Output the (x, y) coordinate of the center of the cell containing the given text.  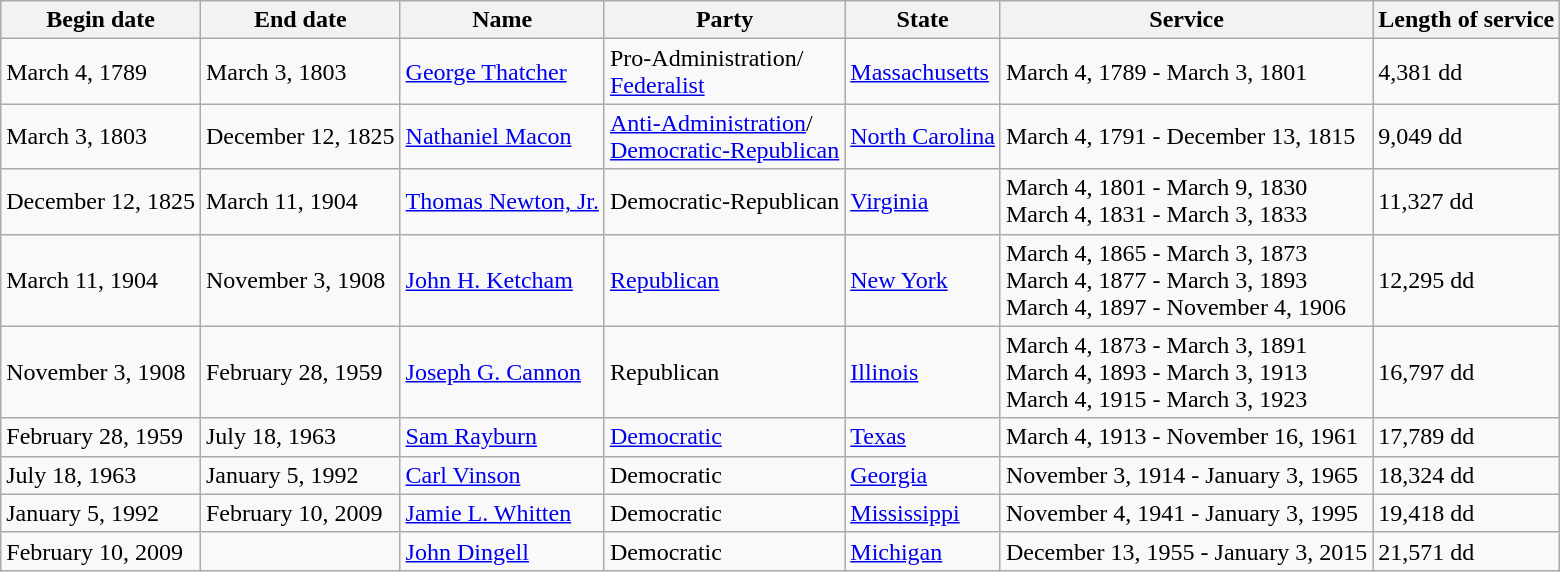
17,789 dd (1466, 437)
March 4, 1865 - March 3, 1873March 4, 1877 - March 3, 1893March 4, 1897 - November 4, 1906 (1186, 280)
Georgia (923, 475)
March 4, 1873 - March 3, 1891 March 4, 1893 - March 3, 1913 March 4, 1915 - March 3, 1923 (1186, 372)
Name (502, 20)
Joseph G. Cannon (502, 372)
11,327 dd (1466, 202)
Service (1186, 20)
March 4, 1789 (101, 72)
End date (300, 20)
Virginia (923, 202)
March 4, 1913 - November 16, 1961 (1186, 437)
Jamie L. Whitten (502, 513)
Democratic-Republican (724, 202)
November 4, 1941 - January 3, 1995 (1186, 513)
21,571 dd (1466, 551)
John H. Ketcham (502, 280)
12,295 dd (1466, 280)
Length of service (1466, 20)
Illinois (923, 372)
Begin date (101, 20)
Pro-Administration/Federalist (724, 72)
19,418 dd (1466, 513)
Mississippi (923, 513)
December 13, 1955 - January 3, 2015 (1186, 551)
March 4, 1801 - March 9, 1830March 4, 1831 - March 3, 1833 (1186, 202)
Carl Vinson (502, 475)
November 3, 1914 - January 3, 1965 (1186, 475)
Texas (923, 437)
State (923, 20)
March 4, 1789 - March 3, 1801 (1186, 72)
Party (724, 20)
Thomas Newton, Jr. (502, 202)
Anti-Administration/Democratic-Republican (724, 136)
John Dingell (502, 551)
Sam Rayburn (502, 437)
March 4, 1791 - December 13, 1815 (1186, 136)
Massachusetts (923, 72)
18,324 dd (1466, 475)
North Carolina (923, 136)
Nathaniel Macon (502, 136)
9,049 dd (1466, 136)
New York (923, 280)
4,381 dd (1466, 72)
16,797 dd (1466, 372)
Michigan (923, 551)
George Thatcher (502, 72)
